Determine the (X, Y) coordinate at the center of the cell enclosing the given text.  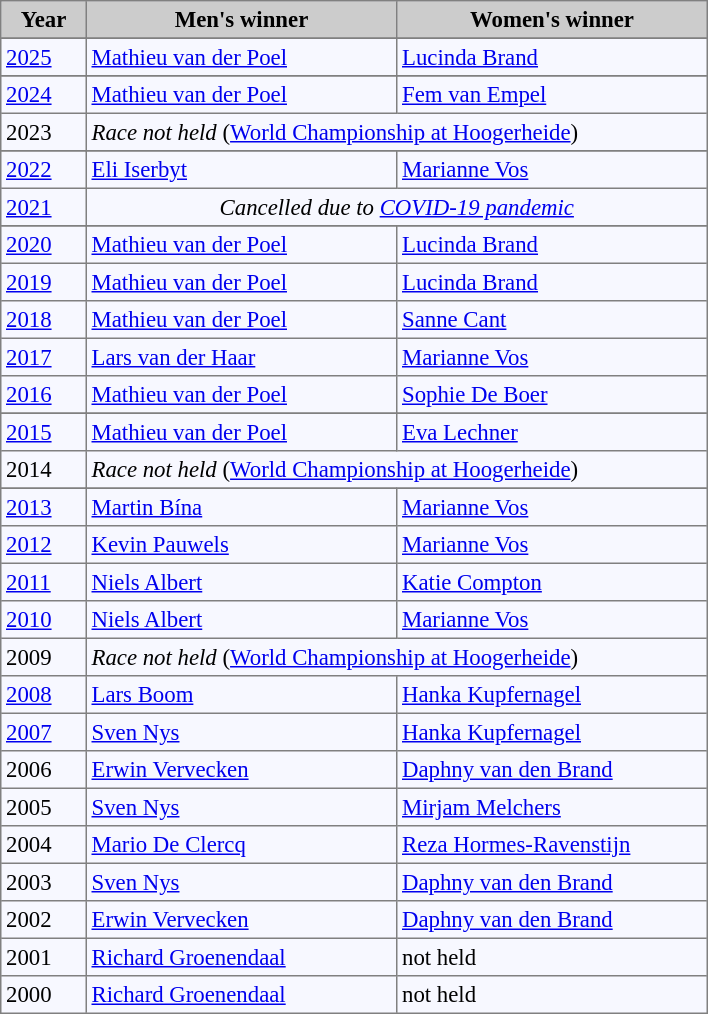
2018 (44, 320)
Eva Lechner (552, 432)
Lars Boom (241, 695)
2003 (44, 882)
Fem van Empel (552, 95)
Reza Hormes-Ravenstijn (552, 845)
Women's winner (552, 20)
2013 (44, 507)
2014 (44, 470)
Sophie De Boer (552, 395)
Kevin Pauwels (241, 545)
Lars van der Haar (241, 357)
2008 (44, 695)
2002 (44, 920)
2006 (44, 770)
2000 (44, 995)
Sanne Cant (552, 320)
Men's winner (241, 20)
2021 (44, 207)
2012 (44, 545)
2020 (44, 245)
Mirjam Melchers (552, 807)
Cancelled due to COVID-19 pandemic (396, 207)
2023 (44, 132)
2005 (44, 807)
2019 (44, 282)
2001 (44, 957)
2011 (44, 582)
Katie Compton (552, 582)
Martin Bína (241, 507)
2024 (44, 95)
2007 (44, 732)
2015 (44, 432)
2010 (44, 620)
2017 (44, 357)
2016 (44, 395)
Mario De Clercq (241, 845)
2025 (44, 57)
2009 (44, 657)
2022 (44, 170)
Eli Iserbyt (241, 170)
2004 (44, 845)
Year (44, 20)
